Return the [X, Y] coordinate for the center point of the cell that contains the specified text.  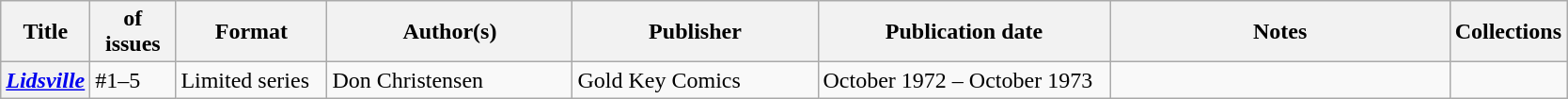
October 1972 – October 1973 [964, 80]
Author(s) [449, 32]
of issues [133, 32]
Notes [1280, 32]
Format [252, 32]
#1–5 [133, 80]
Title [45, 32]
Don Christensen [449, 80]
Limited series [252, 80]
Publisher [696, 32]
Publication date [964, 32]
Collections [1508, 32]
Gold Key Comics [696, 80]
Lidsville [45, 80]
